Capture the cell that displays the provided text and extract its [x, y] central coordinate. 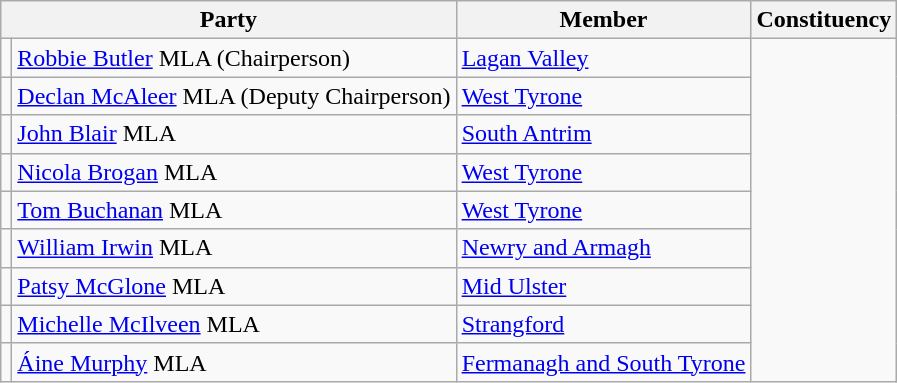
Fermanagh and South Tyrone [604, 362]
Nicola Brogan MLA [234, 172]
South Antrim [604, 134]
Áine Murphy MLA [234, 362]
Party [228, 20]
Strangford [604, 324]
Newry and Armagh [604, 248]
Michelle McIlveen MLA [234, 324]
Robbie Butler MLA (Chairperson) [234, 58]
Lagan Valley [604, 58]
Member [604, 20]
John Blair MLA [234, 134]
William Irwin MLA [234, 248]
Mid Ulster [604, 286]
Tom Buchanan MLA [234, 210]
Declan McAleer MLA (Deputy Chairperson) [234, 96]
Patsy McGlone MLA [234, 286]
Constituency [824, 20]
